Detect which cell encompasses the target text, then output its (x, y) center coordinate. 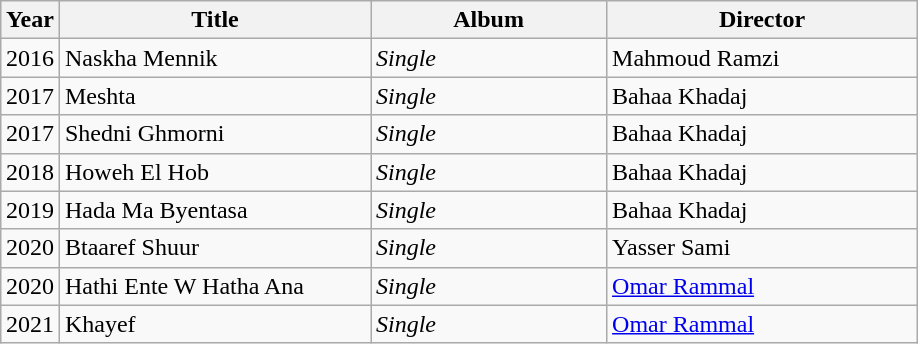
Howeh El Hob (214, 172)
Mahmoud Ramzi (762, 58)
Album (488, 20)
2021 (30, 324)
2016 (30, 58)
2019 (30, 210)
Naskha Mennik (214, 58)
Btaaref Shuur (214, 248)
Yasser Sami (762, 248)
Title (214, 20)
Meshta (214, 96)
Year (30, 20)
2018 (30, 172)
Director (762, 20)
Hathi Ente W Hatha Ana (214, 286)
Hada Ma Byentasa (214, 210)
Shedni Ghmorni (214, 134)
Khayef (214, 324)
